Pinpoint the cell where the given text exists, returning its [x, y] midpoint coordinate. 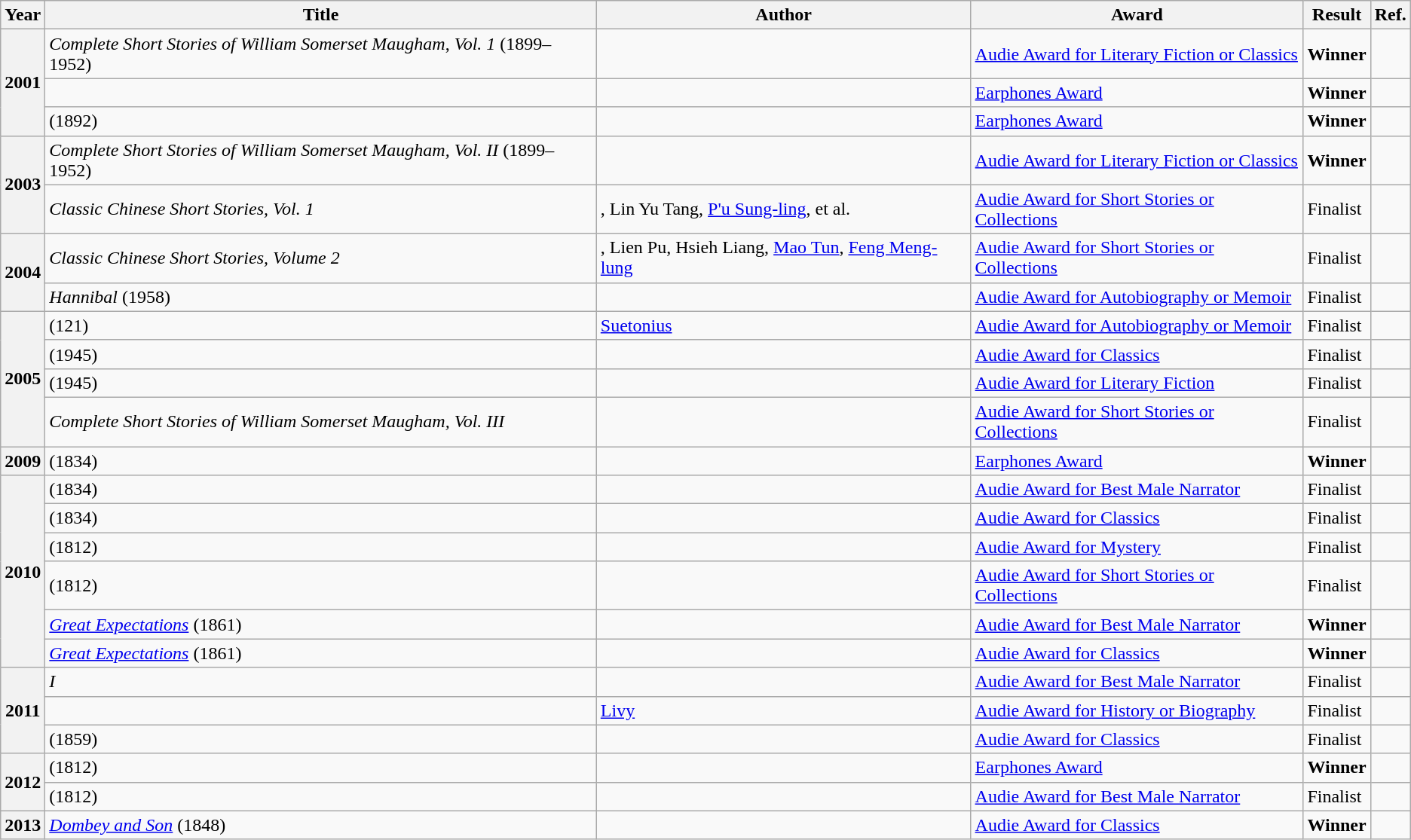
2005 [23, 378]
2009 [23, 460]
Complete Short Stories of William Somerset Maugham, Vol. II (1899–1952) [321, 160]
Livy [784, 710]
2013 [23, 825]
2011 [23, 710]
2004 [23, 273]
Audie Award for History or Biography [1137, 710]
2003 [23, 185]
Classic Chinese Short Stories, Volume 2 [321, 258]
Complete Short Stories of William Somerset Maugham, Vol. 1 (1899–1952) [321, 54]
Suetonius [784, 325]
Complete Short Stories of William Somerset Maugham, Vol. III [321, 422]
2010 [23, 571]
, Lien Pu, Hsieh Liang, Mao Tun, Feng Meng-lung [784, 258]
2012 [23, 782]
Hannibal (1958) [321, 297]
2001 [23, 83]
Dombey and Son (1848) [321, 825]
(1892) [321, 121]
Audie Award for Literary Fiction [1137, 383]
I [321, 682]
Audie Award for Mystery [1137, 547]
Classic Chinese Short Stories, Vol. 1 [321, 209]
Award [1137, 15]
Year [23, 15]
Result [1337, 15]
Author [784, 15]
(1859) [321, 739]
, Lin Yu Tang, P'u Sung-ling, et al. [784, 209]
Title [321, 15]
Ref. [1390, 15]
(121) [321, 325]
